Capture the cell that displays the provided text and extract its [X, Y] central coordinate. 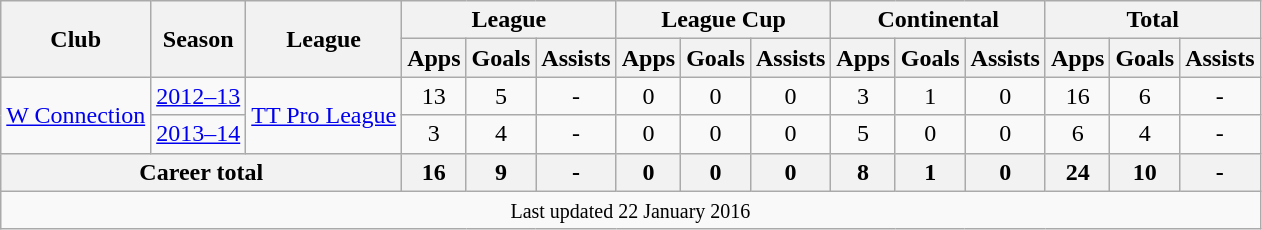
League Cup [724, 20]
Career total [202, 172]
2013–14 [198, 134]
8 [863, 172]
W Connection [76, 115]
13 [434, 96]
Total [1152, 20]
Club [76, 39]
10 [1145, 172]
24 [1077, 172]
TT Pro League [324, 115]
9 [501, 172]
Last updated 22 January 2016 [630, 210]
Season [198, 39]
2012–13 [198, 96]
Continental [938, 20]
